Return the (X, Y) coordinate for the center point of the cell that contains the specified text.  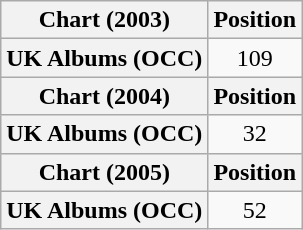
Chart (2005) (104, 172)
52 (255, 210)
Chart (2004) (104, 96)
32 (255, 134)
109 (255, 58)
Chart (2003) (104, 20)
